From the cell containing the given text, extract its center point as [x, y] coordinate. 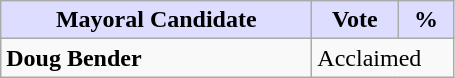
Doug Bender [156, 58]
% [426, 20]
Vote [355, 20]
Mayoral Candidate [156, 20]
Acclaimed [383, 58]
